Return the (X, Y) coordinate for the center point of the cell that contains the specified text.  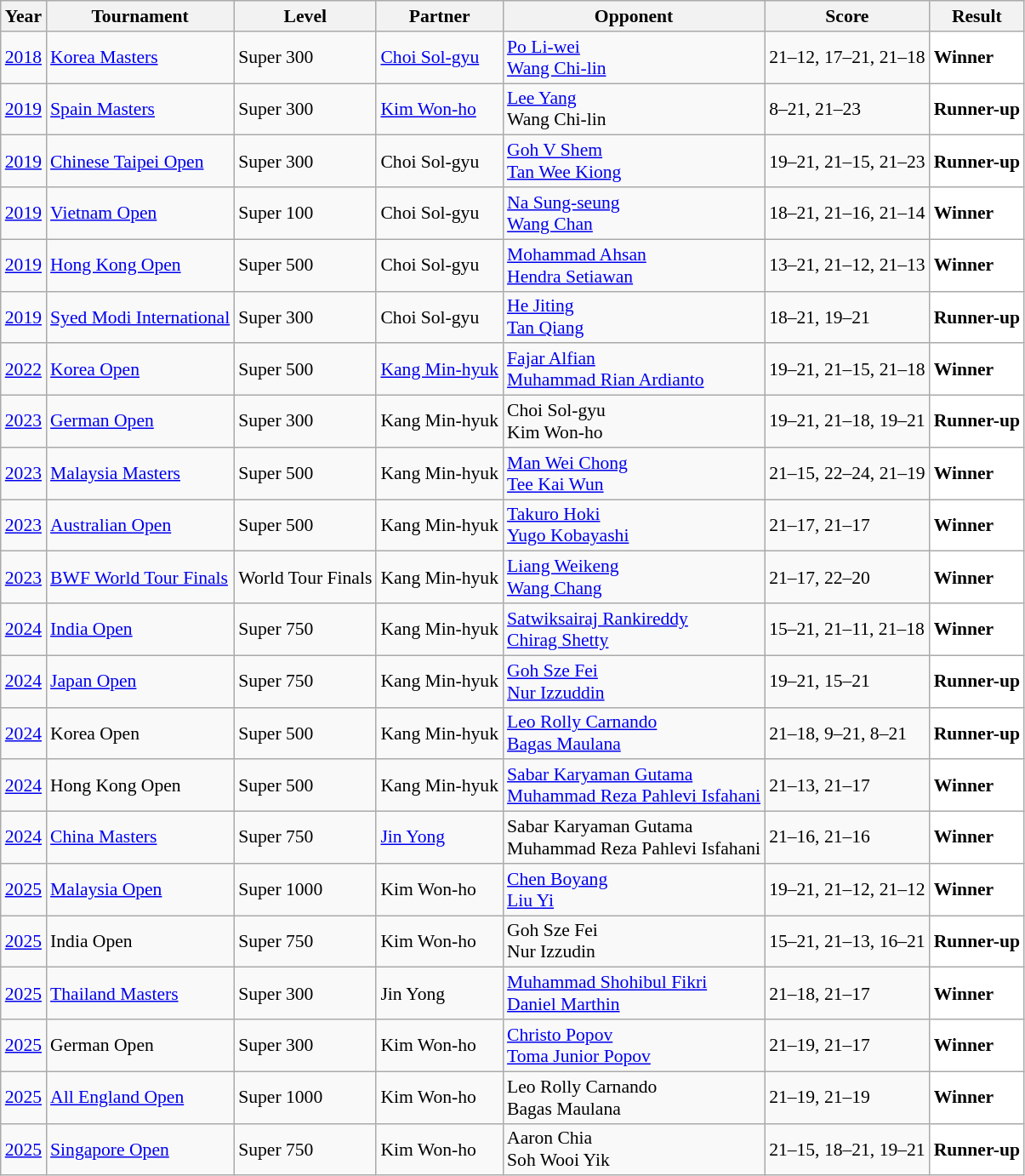
World Tour Finals (305, 577)
Year (24, 16)
Takuro Hoki Yugo Kobayashi (634, 526)
Spain Masters (140, 109)
19–21, 21–15, 21–23 (847, 162)
Po Li-wei Wang Chi-lin (634, 58)
18–21, 21–16, 21–14 (847, 213)
He Jiting Tan Qiang (634, 317)
Lee Yang Wang Chi-lin (634, 109)
21–19, 21–17 (847, 1045)
21–18, 9–21, 8–21 (847, 734)
Australian Open (140, 526)
Chinese Taipei Open (140, 162)
Result (977, 16)
Chen Boyang Liu Yi (634, 890)
Score (847, 16)
Na Sung-seung Wang Chan (634, 213)
Goh Sze Fei Nur Izzuddin (634, 681)
Thailand Masters (140, 994)
21–12, 17–21, 21–18 (847, 58)
19–21, 15–21 (847, 681)
21–16, 21–16 (847, 837)
21–18, 21–17 (847, 994)
All England Open (140, 1098)
Goh V Shem Tan Wee Kiong (634, 162)
2022 (24, 369)
21–15, 18–21, 19–21 (847, 1149)
21–17, 22–20 (847, 577)
Korea Masters (140, 58)
13–21, 21–12, 21–13 (847, 265)
Mohammad Ahsan Hendra Setiawan (634, 265)
Goh Sze Fei Nur Izzudin (634, 941)
19–21, 21–18, 19–21 (847, 422)
Aaron Chia Soh Wooi Yik (634, 1149)
Super 100 (305, 213)
BWF World Tour Finals (140, 577)
Choi Sol-gyu Kim Won-ho (634, 422)
Singapore Open (140, 1149)
Muhammad Shohibul Fikri Daniel Marthin (634, 994)
Vietnam Open (140, 213)
Satwiksairaj Rankireddy Chirag Shetty (634, 630)
Japan Open (140, 681)
Syed Modi International (140, 317)
8–21, 21–23 (847, 109)
21–13, 21–17 (847, 786)
Opponent (634, 16)
19–21, 21–12, 21–12 (847, 890)
Partner (439, 16)
18–21, 19–21 (847, 317)
21–15, 22–24, 21–19 (847, 473)
15–21, 21–13, 16–21 (847, 941)
Malaysia Masters (140, 473)
21–17, 21–17 (847, 526)
Fajar Alfian Muhammad Rian Ardianto (634, 369)
Malaysia Open (140, 890)
Level (305, 16)
21–19, 21–19 (847, 1098)
2018 (24, 58)
Man Wei Chong Tee Kai Wun (634, 473)
19–21, 21–15, 21–18 (847, 369)
Liang Weikeng Wang Chang (634, 577)
Christo Popov Toma Junior Popov (634, 1045)
Tournament (140, 16)
15–21, 21–11, 21–18 (847, 630)
China Masters (140, 837)
